Scan for the cell matching the given text and deliver its (X, Y) coordinate at center. 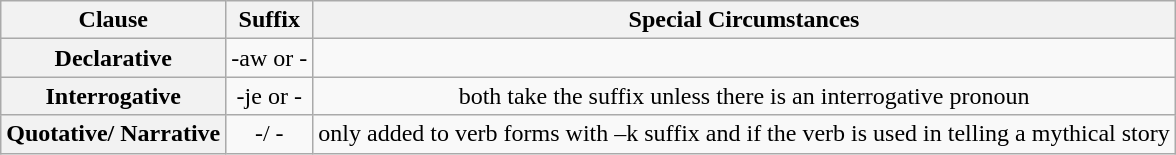
-/ - (270, 134)
Interrogative (114, 96)
-aw or - (270, 58)
Quotative/ Narrative (114, 134)
Declarative (114, 58)
both take the suffix unless there is an interrogative pronoun (744, 96)
only added to verb forms with –k suffix and if the verb is used in telling a mythical story (744, 134)
Clause (114, 20)
-je or - (270, 96)
Suffix (270, 20)
Special Circumstances (744, 20)
